Capture the cell that displays the provided text and extract its (X, Y) central coordinate. 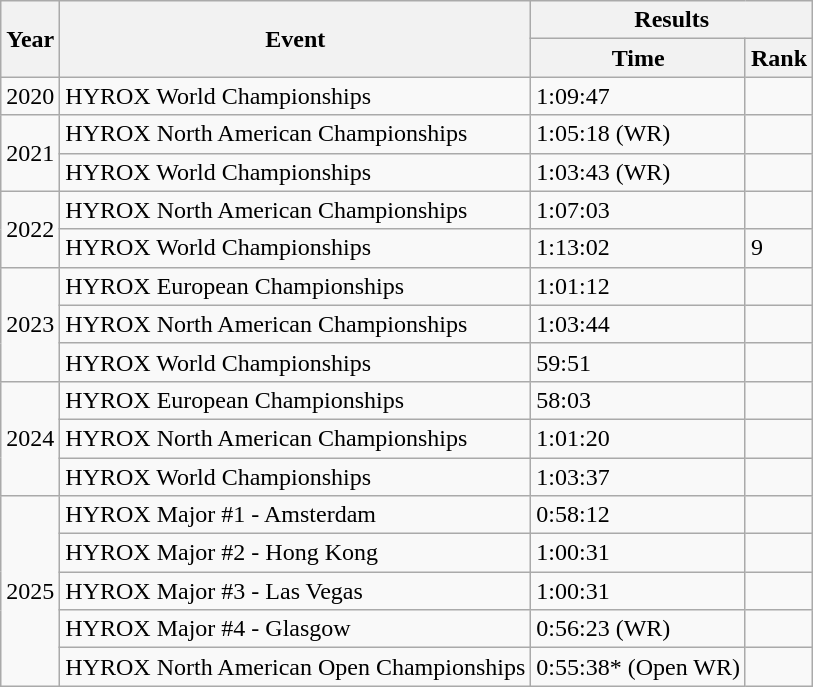
Time (638, 58)
HYROX North American Open Championships (296, 667)
HYROX Major #2 - Hong Kong (296, 553)
0:56:23 (WR) (638, 629)
Rank (778, 58)
1:07:03 (638, 210)
HYROX Major #1 - Amsterdam (296, 515)
1:03:43 (WR) (638, 172)
Event (296, 39)
59:51 (638, 362)
HYROX Major #4 - Glasgow (296, 629)
2021 (30, 153)
0:55:38* (Open WR) (638, 667)
1:09:47 (638, 96)
2023 (30, 324)
2025 (30, 591)
1:03:44 (638, 324)
1:01:12 (638, 286)
1:05:18 (WR) (638, 134)
Results (672, 20)
0:58:12 (638, 515)
Year (30, 39)
2020 (30, 96)
HYROX Major #3 - Las Vegas (296, 591)
9 (778, 248)
1:03:37 (638, 477)
1:13:02 (638, 248)
2022 (30, 229)
2024 (30, 438)
1:01:20 (638, 438)
58:03 (638, 400)
